Find where the given text appears and provide that cell's center as [x, y] coordinate. 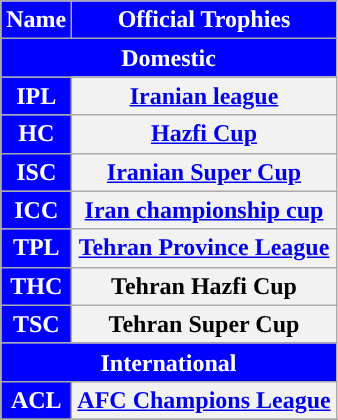
Iran championship cup [204, 210]
Domestic [168, 58]
Official Trophies [204, 20]
Name [36, 20]
ACL [36, 400]
IPL [36, 96]
Iranian league [204, 96]
Iranian Super Cup [204, 172]
HC [36, 134]
TSC [36, 324]
THC [36, 286]
Hazfi Cup [204, 134]
International [168, 362]
Tehran Province League [204, 248]
TPL [36, 248]
ICC [36, 210]
Tehran Super Cup [204, 324]
ISC [36, 172]
AFC Champions League [204, 400]
Tehran Hazfi Cup [204, 286]
